Extract the (x, y) coordinate from the center of the cell holding the provided text.  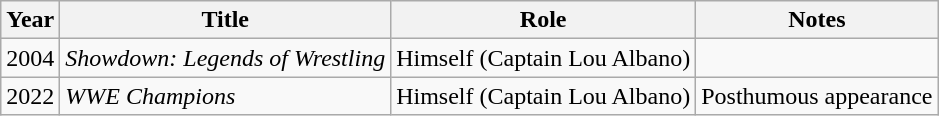
Notes (817, 20)
2004 (30, 58)
Year (30, 20)
Posthumous appearance (817, 96)
Role (544, 20)
Showdown: Legends of Wrestling (226, 58)
WWE Champions (226, 96)
Title (226, 20)
2022 (30, 96)
